Search for the cell housing the specified text and yield its (x, y) center coordinate. 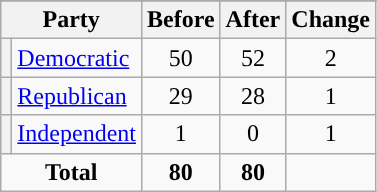
50 (180, 58)
0 (253, 134)
Democratic (77, 58)
Total (72, 172)
After (253, 20)
28 (253, 96)
52 (253, 58)
Change (331, 20)
Before (180, 20)
2 (331, 58)
Republican (77, 96)
Party (72, 20)
29 (180, 96)
Independent (77, 134)
